Output the [X, Y] coordinate of the center of the cell containing the given text.  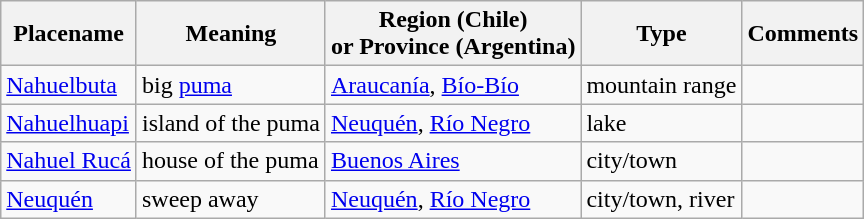
island of the puma [230, 123]
Comments [803, 34]
lake [662, 123]
city/town, river [662, 199]
big puma [230, 85]
mountain range [662, 85]
Nahuelhuapi [69, 123]
Nahuelbuta [69, 85]
Meaning [230, 34]
house of the puma [230, 161]
Buenos Aires [452, 161]
Placename [69, 34]
Nahuel Rucá [69, 161]
Type [662, 34]
sweep away [230, 199]
Neuquén [69, 199]
city/town [662, 161]
Araucanía, Bío-Bío [452, 85]
Region (Chile)or Province (Argentina) [452, 34]
